For the text-containing cell, return its midpoint in [x, y] coordinate format. 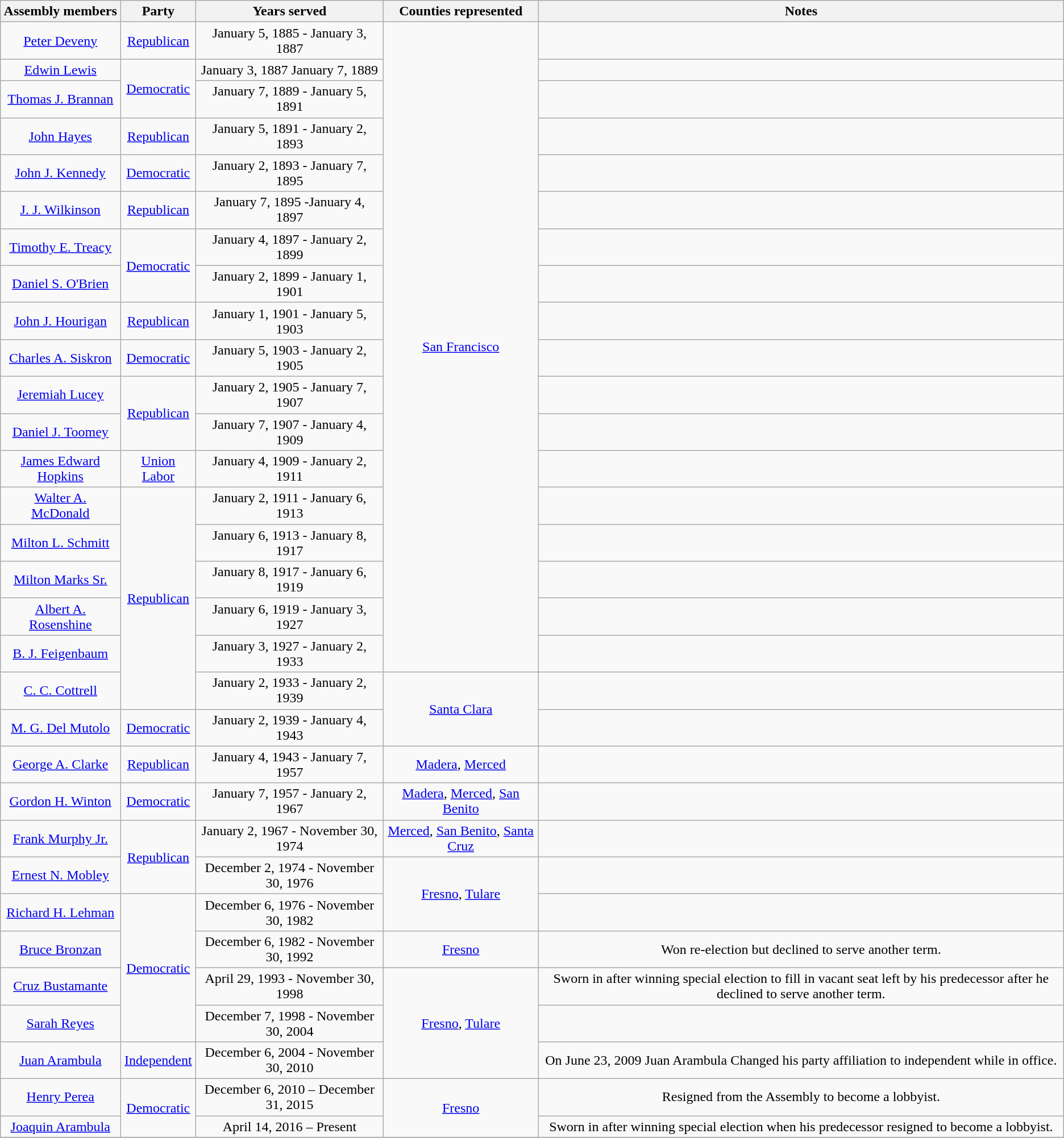
December 6, 2004 - November 30, 2010 [290, 1060]
Richard H. Lehman [60, 912]
Walter A. McDonald [60, 506]
Frank Murphy Jr. [60, 839]
Jeremiah Lucey [60, 394]
December 7, 1998 - November 30, 2004 [290, 1023]
Madera, Merced, San Benito [461, 801]
Merced, San Benito, Santa Cruz [461, 839]
On June 23, 2009 Juan Arambula Changed his party affiliation to independent while in office. [801, 1060]
January 8, 1917 - January 6, 1919 [290, 580]
December 6, 1982 - November 30, 1992 [290, 949]
John J. Kennedy [60, 173]
Assembly members [60, 11]
January 2, 1933 - January 2, 1939 [290, 691]
Peter Deveny [60, 41]
George A. Clarke [60, 765]
Independent [158, 1060]
Timothy E. Treacy [60, 247]
January 5, 1903 - January 2, 1905 [290, 358]
April 29, 1993 - November 30, 1998 [290, 986]
January 2, 1939 - January 4, 1943 [290, 727]
James Edward Hopkins [60, 469]
April 14, 2016 – Present [290, 1127]
Joaquin Arambula [60, 1127]
Party [158, 11]
January 4, 1909 - January 2, 1911 [290, 469]
Edwin Lewis [60, 70]
John Hayes [60, 136]
January 6, 1919 - January 3, 1927 [290, 617]
Albert A. Rosenshine [60, 617]
Thomas J. Brannan [60, 99]
Sworn in after winning special election when his predecessor resigned to become a lobbyist. [801, 1127]
January 7, 1907 - January 4, 1909 [290, 432]
Cruz Bustamante [60, 986]
December 2, 1974 - November 30, 1976 [290, 875]
December 6, 1976 - November 30, 1982 [290, 912]
J. J. Wilkinson [60, 210]
January 7, 1957 - January 2, 1967 [290, 801]
January 2, 1911 - January 6, 1913 [290, 506]
January 2, 1893 - January 7, 1895 [290, 173]
Notes [801, 11]
January 4, 1897 - January 2, 1899 [290, 247]
Counties represented [461, 11]
January 5, 1885 - January 3, 1887 [290, 41]
January 7, 1889 - January 5, 1891 [290, 99]
Won re-election but declined to serve another term. [801, 949]
C. C. Cottrell [60, 691]
Milton L. Schmitt [60, 543]
Juan Arambula [60, 1060]
January 6, 1913 - January 8, 1917 [290, 543]
John J. Hourigan [60, 320]
January 4, 1943 - January 7, 1957 [290, 765]
January 7, 1895 -January 4, 1897 [290, 210]
January 5, 1891 - January 2, 1893 [290, 136]
Henry Perea [60, 1098]
M. G. Del Mutolo [60, 727]
Sarah Reyes [60, 1023]
San Francisco [461, 347]
Charles A. Siskron [60, 358]
January 2, 1967 - November 30, 1974 [290, 839]
January 2, 1899 - January 1, 1901 [290, 284]
January 1, 1901 - January 5, 1903 [290, 320]
B. J. Feigenbaum [60, 653]
December 6, 2010 – December 31, 2015 [290, 1098]
January 2, 1905 - January 7, 1907 [290, 394]
Years served [290, 11]
Daniel J. Toomey [60, 432]
Madera, Merced [461, 765]
January 3, 1927 - January 2, 1933 [290, 653]
Sworn in after winning special election to fill in vacant seat left by his predecessor after he declined to serve another term. [801, 986]
Resigned from the Assembly to become a lobbyist. [801, 1098]
Santa Clara [461, 709]
Ernest N. Mobley [60, 875]
Daniel S. O'Brien [60, 284]
January 3, 1887 January 7, 1889 [290, 70]
Milton Marks Sr. [60, 580]
Gordon H. Winton [60, 801]
Bruce Bronzan [60, 949]
Union Labor [158, 469]
